Locate the cell with the specified text and output its (x, y) center coordinate. 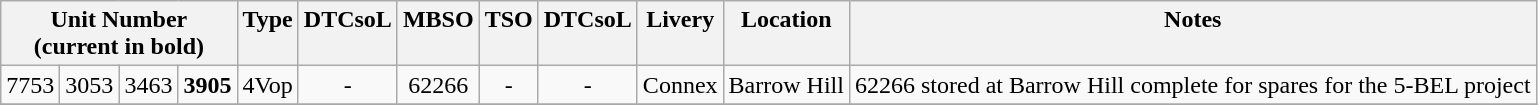
Notes (1192, 34)
Barrow Hill (786, 85)
Location (786, 34)
MBSO (438, 34)
62266 stored at Barrow Hill complete for spares for the 5-BEL project (1192, 85)
Livery (680, 34)
Type (268, 34)
Unit Number (current in bold) (119, 34)
62266 (438, 85)
TSO (508, 34)
Connex (680, 85)
7753 (30, 85)
3463 (148, 85)
3053 (90, 85)
3905 (208, 85)
4Vop (268, 85)
